Pinpoint the cell where the given text exists, returning its (X, Y) midpoint coordinate. 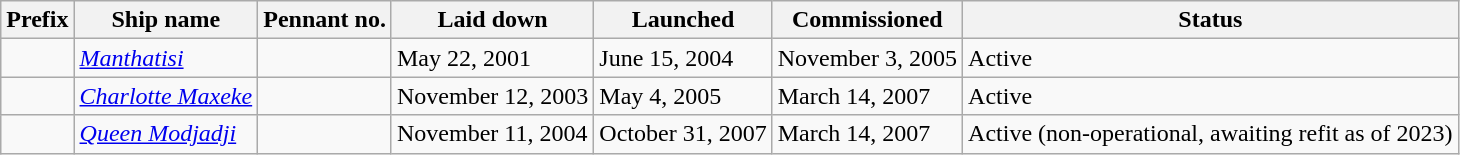
Ship name (166, 20)
Charlotte Maxeke (166, 96)
November 11, 2004 (492, 134)
Status (1211, 20)
Active (non-operational, awaiting refit as of 2023) (1211, 134)
June 15, 2004 (683, 58)
November 3, 2005 (867, 58)
Commissioned (867, 20)
October 31, 2007 (683, 134)
Pennant no. (325, 20)
May 4, 2005 (683, 96)
Manthatisi (166, 58)
Launched (683, 20)
May 22, 2001 (492, 58)
November 12, 2003 (492, 96)
Laid down (492, 20)
Prefix (38, 20)
Queen Modjadji (166, 134)
